Capture the cell that displays the provided text and extract its [x, y] central coordinate. 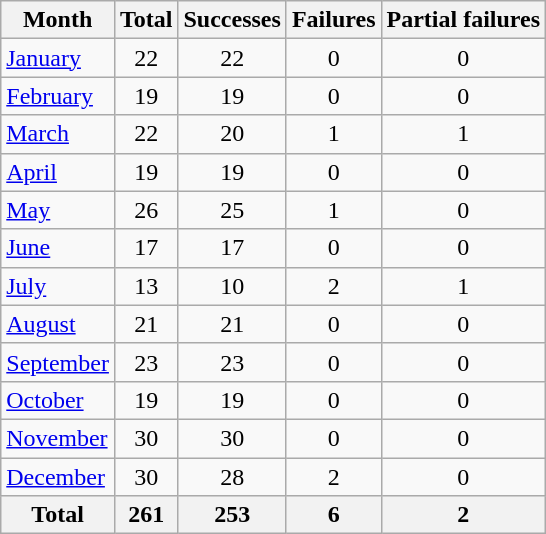
September [58, 362]
20 [232, 134]
13 [146, 286]
May [58, 210]
26 [146, 210]
February [58, 96]
25 [232, 210]
Failures [334, 20]
July [58, 286]
January [58, 58]
Successes [232, 20]
March [58, 134]
Month [58, 20]
October [58, 400]
253 [232, 515]
December [58, 477]
6 [334, 515]
August [58, 324]
28 [232, 477]
10 [232, 286]
June [58, 248]
November [58, 438]
261 [146, 515]
Partial failures [464, 20]
April [58, 172]
